Detect which cell encompasses the target text, then output its (X, Y) center coordinate. 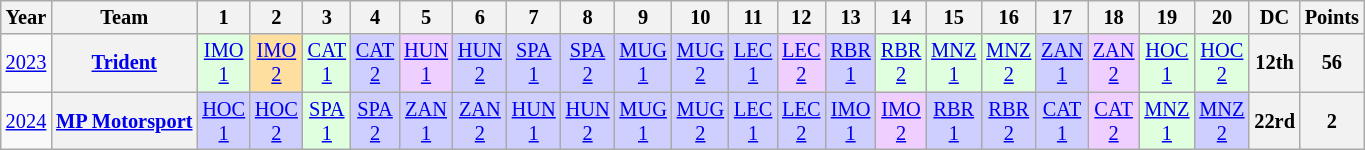
4 (375, 17)
56 (1332, 63)
9 (642, 17)
12th (1274, 63)
10 (700, 17)
3 (327, 17)
19 (1166, 17)
2024 (26, 121)
1 (224, 17)
18 (1114, 17)
17 (1062, 17)
Trident (124, 63)
13 (850, 17)
12 (801, 17)
5 (426, 17)
DC (1274, 17)
16 (1008, 17)
8 (588, 17)
15 (954, 17)
6 (480, 17)
14 (901, 17)
7 (534, 17)
MP Motorsport (124, 121)
Points (1332, 17)
Team (124, 17)
20 (1222, 17)
11 (753, 17)
Year (26, 17)
2023 (26, 63)
22rd (1274, 121)
